From the cell containing the given text, extract its center point as (X, Y) coordinate. 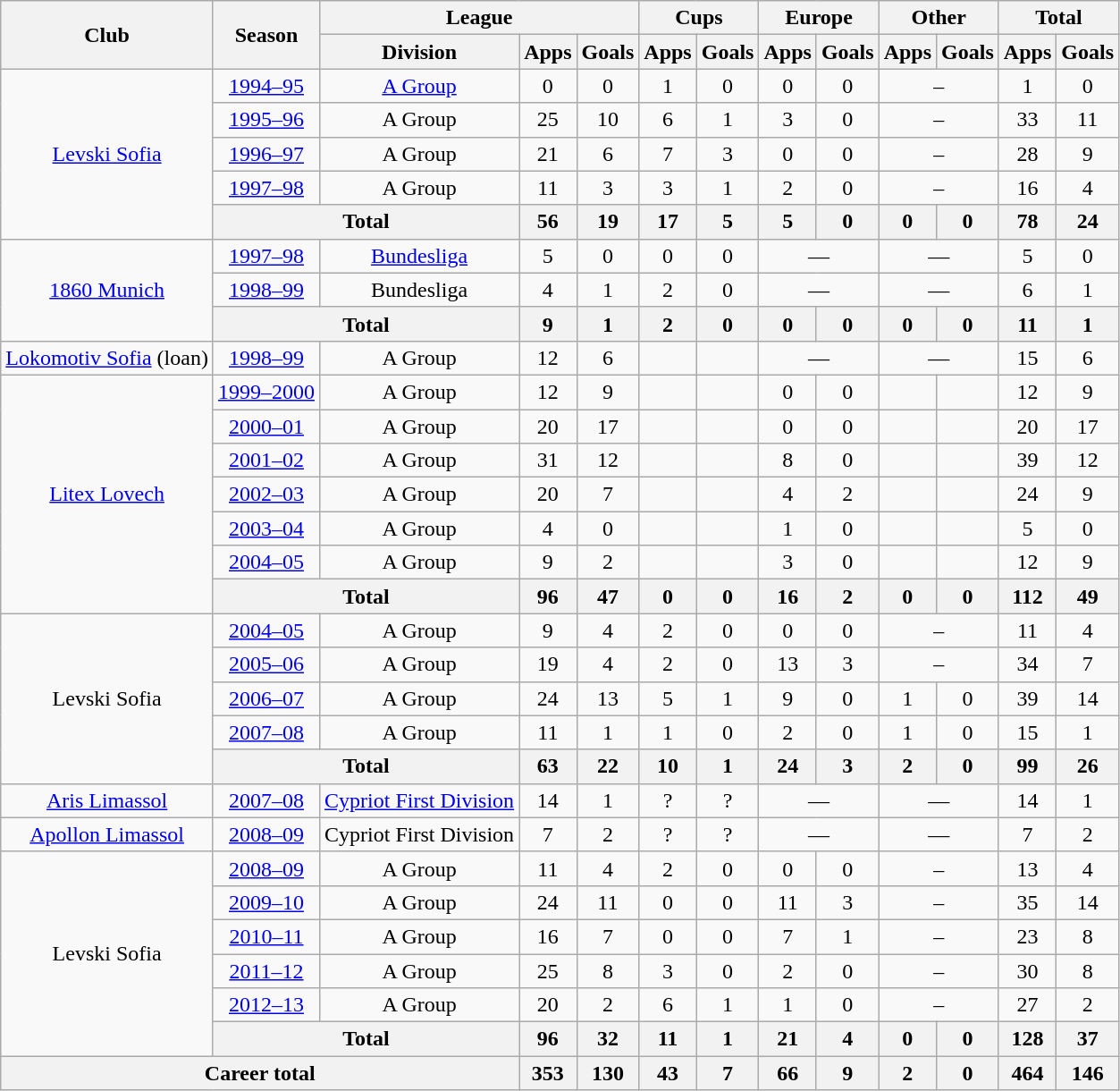
22 (608, 766)
2001–02 (266, 461)
1999–2000 (266, 392)
Other (939, 18)
66 (787, 1073)
2000–01 (266, 427)
56 (548, 222)
2003–04 (266, 529)
Cups (699, 18)
26 (1088, 766)
2011–12 (266, 970)
30 (1027, 970)
128 (1027, 1039)
27 (1027, 1005)
2009–10 (266, 902)
Club (107, 35)
112 (1027, 596)
Europe (819, 18)
2012–13 (266, 1005)
63 (548, 766)
2005–06 (266, 664)
23 (1027, 936)
2002–03 (266, 495)
130 (608, 1073)
43 (668, 1073)
Season (266, 35)
Career total (260, 1073)
2010–11 (266, 936)
1994–95 (266, 86)
33 (1027, 120)
78 (1027, 222)
1996–97 (266, 154)
353 (548, 1073)
Aris Limassol (107, 800)
146 (1088, 1073)
32 (608, 1039)
35 (1027, 902)
31 (548, 461)
49 (1088, 596)
47 (608, 596)
Litex Lovech (107, 494)
464 (1027, 1073)
Apollon Limassol (107, 834)
99 (1027, 766)
1860 Munich (107, 290)
37 (1088, 1039)
34 (1027, 664)
2006–07 (266, 698)
1995–96 (266, 120)
Division (420, 52)
28 (1027, 154)
Lokomotiv Sofia (loan) (107, 358)
League (479, 18)
